Locate the cell with the specified text and output its (X, Y) center coordinate. 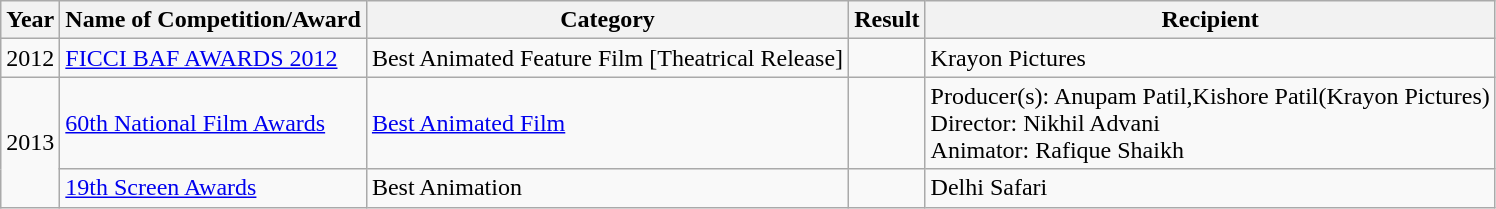
Krayon Pictures (1210, 58)
Best Animated Feature Film [Theatrical Release] (607, 58)
Recipient (1210, 20)
Best Animated Film (607, 123)
2012 (30, 58)
Year (30, 20)
19th Screen Awards (214, 188)
Result (887, 20)
Delhi Safari (1210, 188)
2013 (30, 142)
Best Animation (607, 188)
60th National Film Awards (214, 123)
Category (607, 20)
Producer(s): Anupam Patil,Kishore Patil(Krayon Pictures) Director: Nikhil Advani Animator: Rafique Shaikh (1210, 123)
FICCI BAF AWARDS 2012 (214, 58)
Name of Competition/Award (214, 20)
